From the cell containing the given text, extract its center point as [X, Y] coordinate. 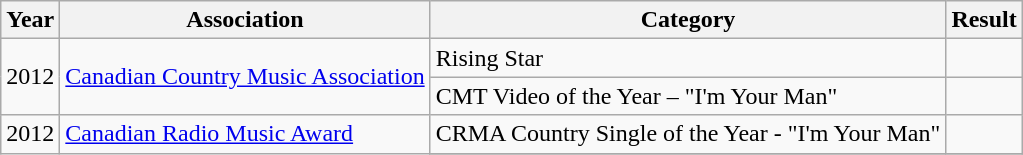
Category [688, 20]
CMT Video of the Year – "I'm Your Man" [688, 96]
Rising Star [688, 58]
Canadian Country Music Association [245, 77]
Canadian Radio Music Award [245, 134]
CRMA Country Single of the Year - "I'm Your Man" [688, 134]
Association [245, 20]
Year [30, 20]
Result [984, 20]
